Extract the (X, Y) coordinate from the center of the cell holding the provided text.  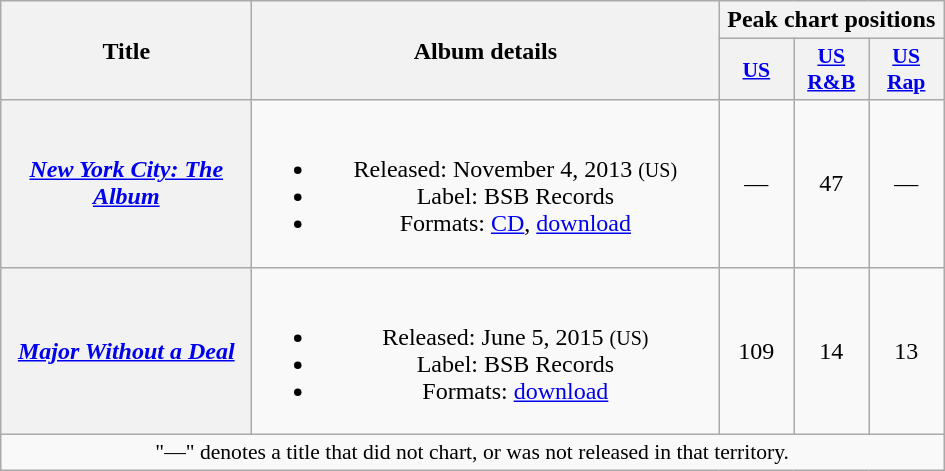
14 (832, 350)
Released: June 5, 2015 (US) Label: BSB RecordsFormats: download (486, 350)
13 (906, 350)
New York City: The Album (126, 184)
Title (126, 50)
"—" denotes a title that did not chart, or was not released in that territory. (472, 452)
US (756, 70)
Released: November 4, 2013 (US)Label: BSB RecordsFormats: CD, download (486, 184)
Major Without a Deal (126, 350)
US R&B (832, 70)
47 (832, 184)
USRap (906, 70)
Album details (486, 50)
109 (756, 350)
Peak chart positions (832, 20)
